Provide the (X, Y) coordinate of the cell's center where the given text is located.  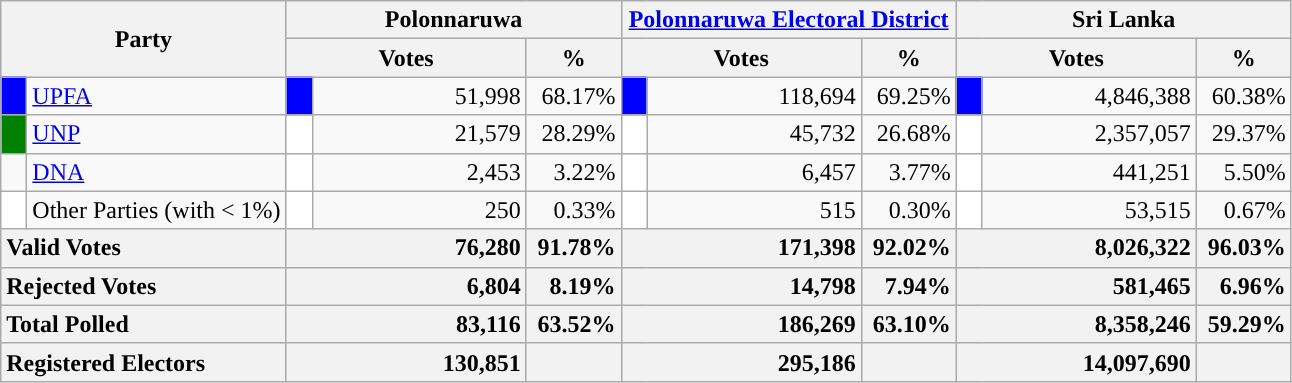
8,358,246 (1076, 324)
186,269 (741, 324)
441,251 (1089, 172)
6,804 (406, 286)
0.67% (1244, 210)
0.30% (908, 210)
250 (419, 210)
Rejected Votes (144, 286)
6.96% (1244, 286)
83,116 (406, 324)
96.03% (1244, 248)
Party (144, 39)
8.19% (574, 286)
59.29% (1244, 324)
45,732 (754, 134)
Registered Electors (144, 362)
28.29% (574, 134)
26.68% (908, 134)
0.33% (574, 210)
171,398 (741, 248)
53,515 (1089, 210)
76,280 (406, 248)
295,186 (741, 362)
68.17% (574, 96)
91.78% (574, 248)
63.10% (908, 324)
14,097,690 (1076, 362)
60.38% (1244, 96)
92.02% (908, 248)
69.25% (908, 96)
3.77% (908, 172)
DNA (156, 172)
21,579 (419, 134)
UNP (156, 134)
5.50% (1244, 172)
14,798 (741, 286)
2,357,057 (1089, 134)
8,026,322 (1076, 248)
Valid Votes (144, 248)
29.37% (1244, 134)
Sri Lanka (1124, 20)
130,851 (406, 362)
4,846,388 (1089, 96)
Polonnaruwa (454, 20)
2,453 (419, 172)
Polonnaruwa Electoral District (788, 20)
Other Parties (with < 1%) (156, 210)
UPFA (156, 96)
118,694 (754, 96)
51,998 (419, 96)
515 (754, 210)
7.94% (908, 286)
581,465 (1076, 286)
63.52% (574, 324)
6,457 (754, 172)
3.22% (574, 172)
Total Polled (144, 324)
